Pinpoint the cell where the given text exists, returning its (X, Y) midpoint coordinate. 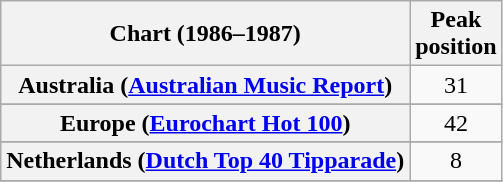
Europe (Eurochart Hot 100) (206, 123)
Peakposition (456, 34)
8 (456, 161)
Chart (1986–1987) (206, 34)
31 (456, 85)
Netherlands (Dutch Top 40 Tipparade) (206, 161)
Australia (Australian Music Report) (206, 85)
42 (456, 123)
